Output the (X, Y) coordinate of the center of the cell containing the given text.  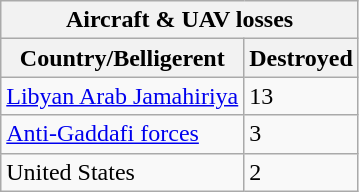
Libyan Arab Jamahiriya (122, 96)
Anti-Gaddafi forces (122, 134)
3 (302, 134)
13 (302, 96)
2 (302, 172)
Aircraft & UAV losses (180, 20)
Country/Belligerent (122, 58)
United States (122, 172)
Destroyed (302, 58)
